Determine the (X, Y) coordinate at the center of the cell enclosing the given text.  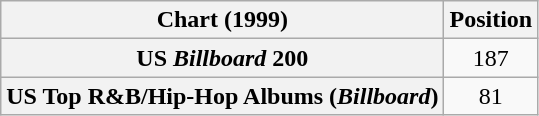
81 (491, 96)
187 (491, 58)
Position (491, 20)
Chart (1999) (222, 20)
US Top R&B/Hip-Hop Albums (Billboard) (222, 96)
US Billboard 200 (222, 58)
